Detect which cell encompasses the target text, then output its (X, Y) center coordinate. 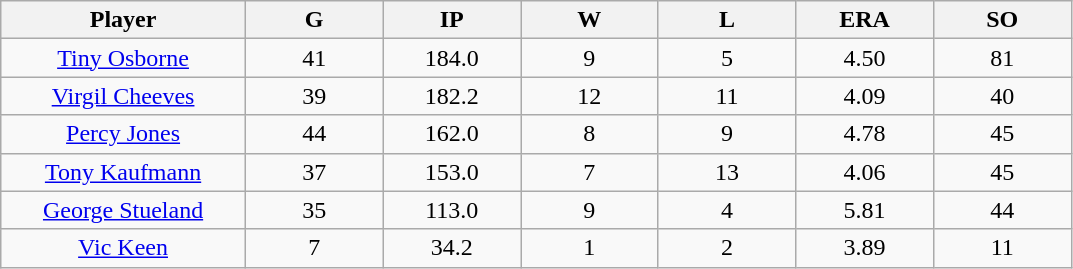
3.89 (865, 248)
81 (1002, 58)
4 (727, 210)
182.2 (452, 96)
Tiny Osborne (124, 58)
Tony Kaufmann (124, 172)
12 (590, 96)
184.0 (452, 58)
8 (590, 134)
4.09 (865, 96)
4.78 (865, 134)
Virgil Cheeves (124, 96)
41 (314, 58)
153.0 (452, 172)
4.06 (865, 172)
ERA (865, 20)
113.0 (452, 210)
W (590, 20)
IP (452, 20)
4.50 (865, 58)
37 (314, 172)
13 (727, 172)
162.0 (452, 134)
40 (1002, 96)
5 (727, 58)
2 (727, 248)
George Stueland (124, 210)
Vic Keen (124, 248)
1 (590, 248)
SO (1002, 20)
Percy Jones (124, 134)
Player (124, 20)
39 (314, 96)
35 (314, 210)
5.81 (865, 210)
G (314, 20)
34.2 (452, 248)
L (727, 20)
